Capture the cell that displays the provided text and extract its (X, Y) central coordinate. 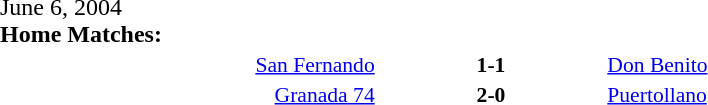
1-1 (492, 64)
